Extract the (x, y) coordinate from the center of the cell holding the provided text.  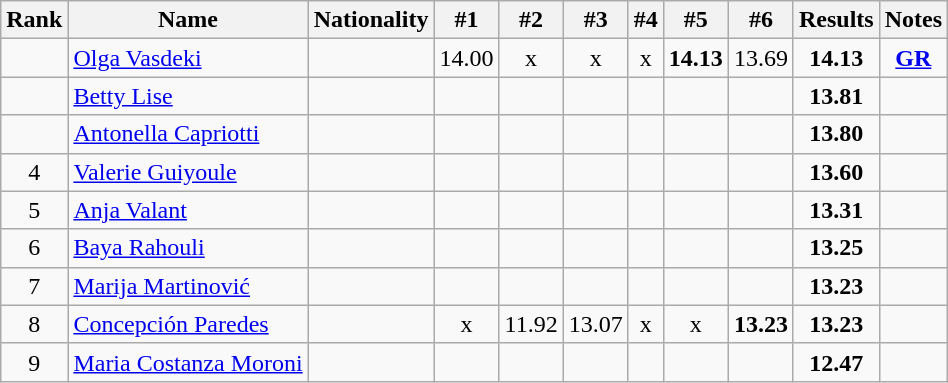
13.60 (836, 172)
#3 (596, 20)
Maria Costanza Moroni (188, 362)
#6 (760, 20)
Nationality (371, 20)
Rank (34, 20)
13.07 (596, 324)
Antonella Capriotti (188, 134)
Notes (913, 20)
GR (913, 58)
13.69 (760, 58)
Olga Vasdeki (188, 58)
12.47 (836, 362)
Baya Rahouli (188, 248)
11.92 (531, 324)
Betty Lise (188, 96)
Anja Valant (188, 210)
6 (34, 248)
Concepción Paredes (188, 324)
4 (34, 172)
8 (34, 324)
14.00 (466, 58)
9 (34, 362)
13.25 (836, 248)
13.81 (836, 96)
Results (836, 20)
#1 (466, 20)
Valerie Guiyoule (188, 172)
13.31 (836, 210)
Name (188, 20)
#5 (696, 20)
Marija Martinović (188, 286)
#2 (531, 20)
5 (34, 210)
13.80 (836, 134)
7 (34, 286)
#4 (646, 20)
